Determine the (X, Y) coordinate at the center of the cell enclosing the given text.  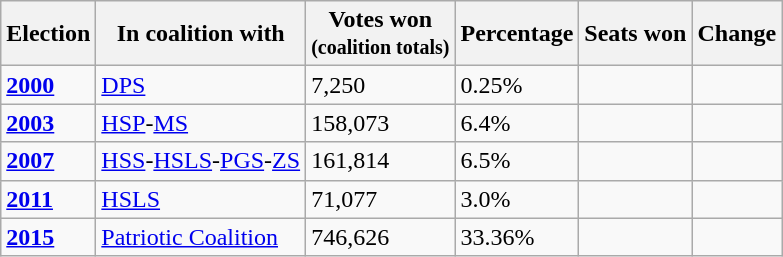
746,626 (380, 237)
HSLS (201, 199)
2007 (48, 161)
6.4% (517, 123)
Change (737, 34)
33.36% (517, 237)
HSP-MS (201, 123)
In coalition with (201, 34)
Patriotic Coalition (201, 237)
0.25% (517, 85)
DPS (201, 85)
HSS-HSLS-PGS-ZS (201, 161)
2000 (48, 85)
3.0% (517, 199)
158,073 (380, 123)
161,814 (380, 161)
2011 (48, 199)
2003 (48, 123)
Votes won(coalition totals) (380, 34)
6.5% (517, 161)
Percentage (517, 34)
Election (48, 34)
71,077 (380, 199)
Seats won (636, 34)
7,250 (380, 85)
2015 (48, 237)
